For the text-containing cell, return its midpoint in [x, y] coordinate format. 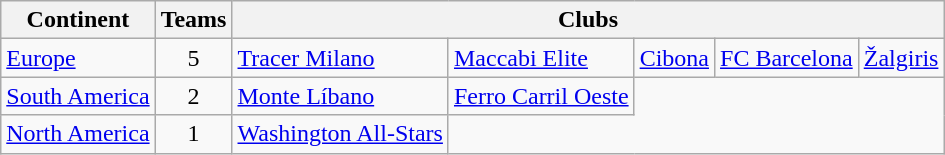
Ferro Carril Oeste [541, 96]
1 [194, 134]
5 [194, 58]
South America [78, 96]
Europe [78, 58]
Teams [194, 20]
Continent [78, 20]
Cibona [674, 58]
Maccabi Elite [541, 58]
Washington All-Stars [340, 134]
North America [78, 134]
Clubs [588, 20]
2 [194, 96]
Tracer Milano [340, 58]
FC Barcelona [787, 58]
Monte Líbano [340, 96]
Žalgiris [901, 58]
